Determine the [X, Y] coordinate at the center of the cell enclosing the given text.  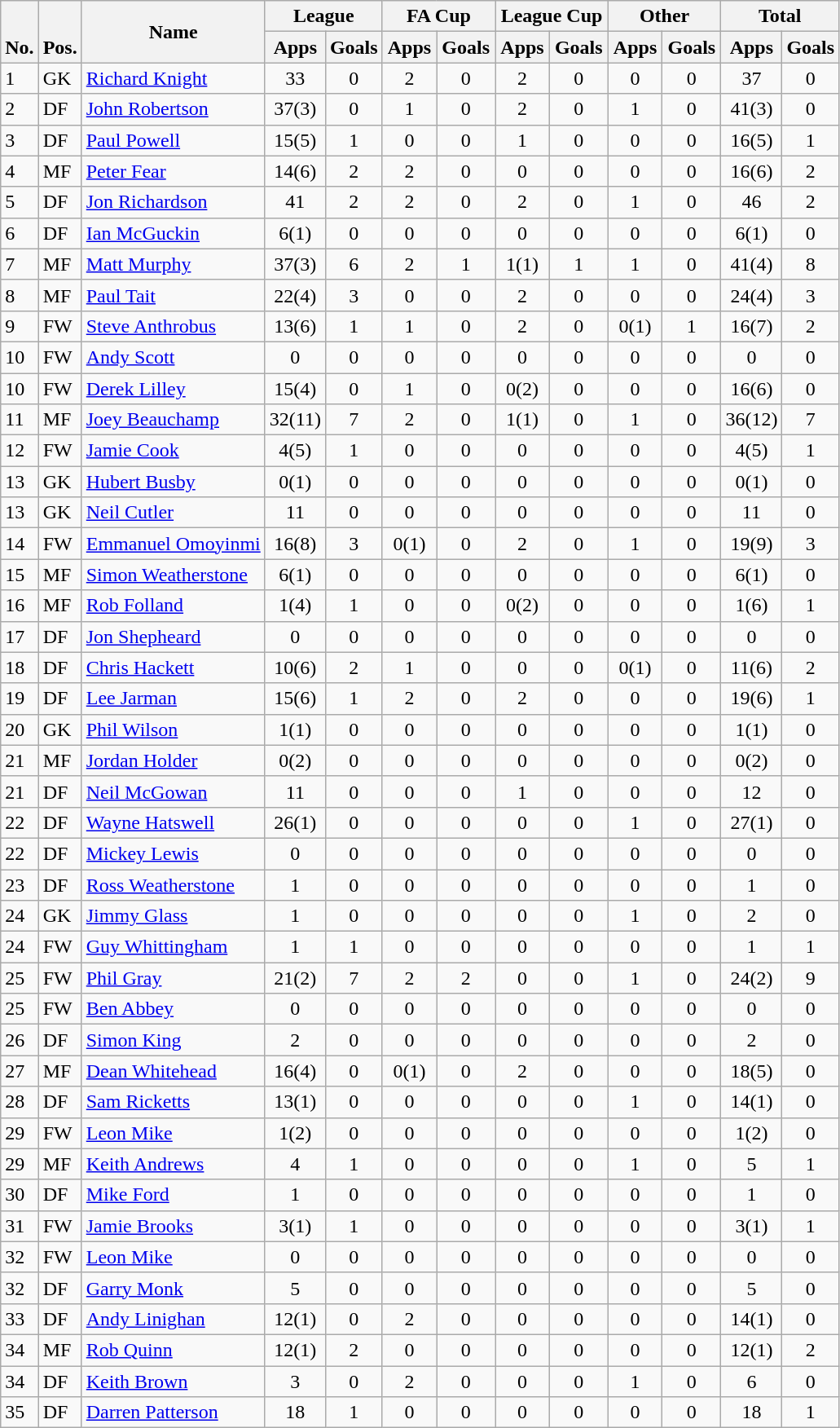
18(5) [751, 1071]
Jamie Cook [173, 451]
35 [20, 1413]
15(6) [295, 699]
Wayne Hatswell [173, 822]
Ian McGuckin [173, 233]
28 [20, 1102]
1(4) [295, 606]
Name [173, 32]
No. [20, 32]
Richard Knight [173, 78]
30 [20, 1195]
Phil Gray [173, 978]
Ben Abbey [173, 1009]
Paul Tait [173, 295]
Andy Linighan [173, 1319]
16(8) [295, 544]
15(4) [295, 389]
Jon Richardson [173, 202]
Rob Quinn [173, 1350]
Ross Weatherstone [173, 884]
16 [20, 606]
Neil Cutler [173, 513]
Mike Ford [173, 1195]
Matt Murphy [173, 264]
20 [20, 729]
41 [295, 202]
Paul Powell [173, 140]
Darren Patterson [173, 1413]
Andy Scott [173, 357]
13(6) [295, 326]
Jimmy Glass [173, 916]
Rob Folland [173, 606]
27(1) [751, 822]
Simon King [173, 1040]
Derek Lilley [173, 389]
Peter Fear [173, 171]
27 [20, 1071]
Emmanuel Omoyinmi [173, 544]
17 [20, 637]
Hubert Busby [173, 482]
League [323, 16]
32(11) [295, 420]
Garry Monk [173, 1288]
11(6) [751, 668]
22(4) [295, 295]
14(6) [295, 171]
Jon Shepheard [173, 637]
15 [20, 575]
Lee Jarman [173, 699]
Guy Whittingham [173, 947]
19(6) [751, 699]
13(1) [295, 1102]
16(4) [295, 1071]
Keith Andrews [173, 1164]
Sam Ricketts [173, 1102]
League Cup [552, 16]
Jamie Brooks [173, 1226]
Pos. [60, 32]
15(5) [295, 140]
Neil McGowan [173, 791]
Dean Whitehead [173, 1071]
21(2) [295, 978]
Total [781, 16]
46 [751, 202]
14 [20, 544]
Joey Beauchamp [173, 420]
FA Cup [438, 16]
24(4) [751, 295]
31 [20, 1226]
23 [20, 884]
19 [20, 699]
1(6) [751, 606]
Other [665, 16]
26 [20, 1040]
Jordan Holder [173, 760]
41(3) [751, 109]
37 [751, 78]
10(6) [295, 668]
41(4) [751, 264]
24(2) [751, 978]
19(9) [751, 544]
16(7) [751, 326]
36(12) [751, 420]
Mickey Lewis [173, 853]
John Robertson [173, 109]
Chris Hackett [173, 668]
Phil Wilson [173, 729]
26(1) [295, 822]
Simon Weatherstone [173, 575]
Keith Brown [173, 1382]
16(5) [751, 140]
Steve Anthrobus [173, 326]
